Search for the cell housing the specified text and yield its [X, Y] center coordinate. 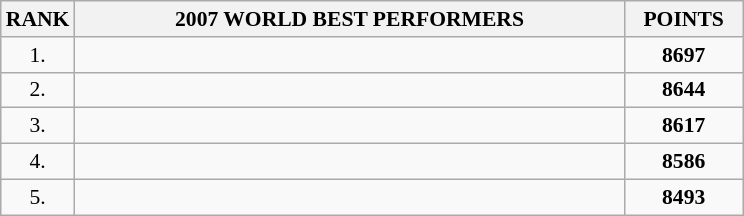
RANK [38, 19]
8697 [684, 55]
2007 WORLD BEST PERFORMERS [349, 19]
2. [38, 90]
8586 [684, 162]
4. [38, 162]
5. [38, 197]
3. [38, 126]
8493 [684, 197]
1. [38, 55]
8644 [684, 90]
8617 [684, 126]
POINTS [684, 19]
